Scan for the cell matching the given text and deliver its (x, y) coordinate at center. 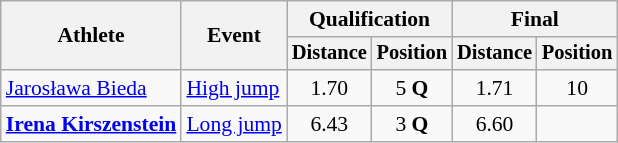
6.60 (494, 124)
Irena Kirszenstein (92, 124)
Athlete (92, 36)
6.43 (330, 124)
1.70 (330, 88)
Qualification (370, 19)
Jarosława Bieda (92, 88)
Event (234, 36)
1.71 (494, 88)
3 Q (412, 124)
Final (534, 19)
5 Q (412, 88)
10 (577, 88)
Long jump (234, 124)
High jump (234, 88)
